Scan for the cell matching the given text and deliver its (x, y) coordinate at center. 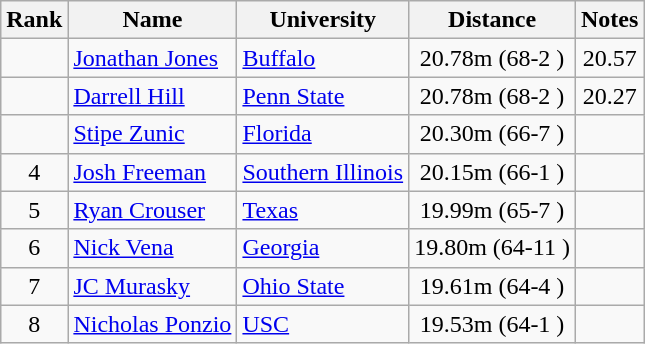
Georgia (323, 248)
20.27 (609, 96)
Stipe Zunic (152, 134)
5 (34, 210)
20.30m (66-7 ) (492, 134)
Nick Vena (152, 248)
Nicholas Ponzio (152, 324)
20.57 (609, 58)
Ryan Crouser (152, 210)
Darrell Hill (152, 96)
Florida (323, 134)
19.53m (64-1 ) (492, 324)
Name (152, 20)
Jonathan Jones (152, 58)
Notes (609, 20)
Southern Illinois (323, 172)
7 (34, 286)
19.80m (64-11 ) (492, 248)
20.15m (66-1 ) (492, 172)
Texas (323, 210)
6 (34, 248)
Distance (492, 20)
19.99m (65-7 ) (492, 210)
4 (34, 172)
USC (323, 324)
University (323, 20)
19.61m (64-4 ) (492, 286)
8 (34, 324)
Rank (34, 20)
Buffalo (323, 58)
JC Murasky (152, 286)
Penn State (323, 96)
Ohio State (323, 286)
Josh Freeman (152, 172)
